For the text-containing cell, return its midpoint in [X, Y] coordinate format. 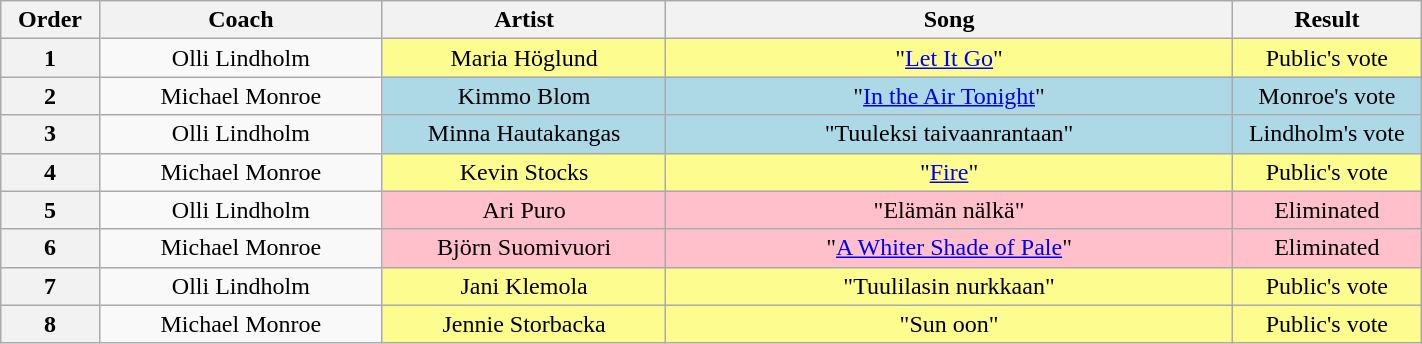
"Let It Go" [950, 58]
7 [50, 286]
"Sun oon" [950, 324]
Kevin Stocks [524, 172]
Björn Suomivuori [524, 248]
5 [50, 210]
"Fire" [950, 172]
Artist [524, 20]
Lindholm's vote [1326, 134]
"In the Air Tonight" [950, 96]
"Tuuleksi taivaanrantaan" [950, 134]
Jani Klemola [524, 286]
"Tuulilasin nurkkaan" [950, 286]
1 [50, 58]
Song [950, 20]
Ari Puro [524, 210]
Maria Höglund [524, 58]
Jennie Storbacka [524, 324]
"A Whiter Shade of Pale" [950, 248]
Minna Hautakangas [524, 134]
Monroe's vote [1326, 96]
4 [50, 172]
Result [1326, 20]
8 [50, 324]
6 [50, 248]
2 [50, 96]
Kimmo Blom [524, 96]
3 [50, 134]
"Elämän nälkä" [950, 210]
Order [50, 20]
Coach [240, 20]
